Search for the cell housing the specified text and yield its (X, Y) center coordinate. 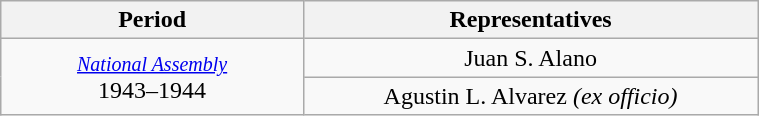
Representatives (530, 20)
National Assembly1943–1944 (152, 77)
Juan S. Alano (530, 58)
Period (152, 20)
Agustin L. Alvarez (ex officio) (530, 96)
